Scan for the cell matching the given text and deliver its [X, Y] coordinate at center. 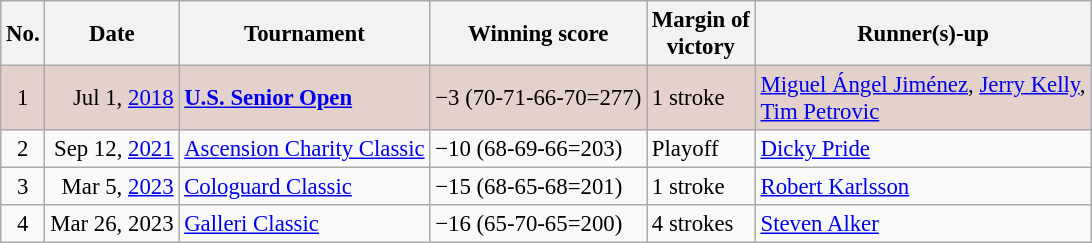
Steven Alker [923, 224]
2 [23, 149]
Winning score [538, 34]
3 [23, 187]
Date [112, 34]
4 strokes [702, 224]
−3 (70-71-66-70=277) [538, 98]
Margin ofvictory [702, 34]
Ascension Charity Classic [304, 149]
Playoff [702, 149]
−16 (65-70-65=200) [538, 224]
Jul 1, 2018 [112, 98]
4 [23, 224]
U.S. Senior Open [304, 98]
−10 (68-69-66=203) [538, 149]
Mar 5, 2023 [112, 187]
Robert Karlsson [923, 187]
Sep 12, 2021 [112, 149]
Runner(s)-up [923, 34]
Cologuard Classic [304, 187]
1 [23, 98]
Galleri Classic [304, 224]
Dicky Pride [923, 149]
Tournament [304, 34]
Mar 26, 2023 [112, 224]
No. [23, 34]
−15 (68-65-68=201) [538, 187]
Miguel Ángel Jiménez, Jerry Kelly, Tim Petrovic [923, 98]
